Extract the [x, y] coordinate from the center of the cell holding the provided text.  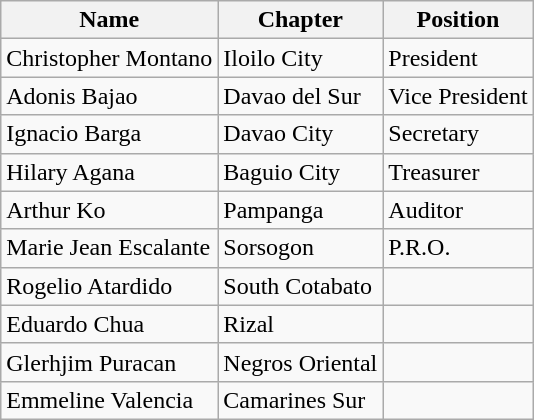
Marie Jean Escalante [110, 248]
Arthur Ko [110, 210]
Secretary [458, 134]
Auditor [458, 210]
Treasurer [458, 172]
Pampanga [300, 210]
Christopher Montano [110, 58]
Adonis Bajao [110, 96]
Sorsogon [300, 248]
Ignacio Barga [110, 134]
Glerhjim Puracan [110, 362]
Davao City [300, 134]
Camarines Sur [300, 400]
Hilary Agana [110, 172]
P.R.O. [458, 248]
Rizal [300, 324]
Rogelio Atardido [110, 286]
Vice President [458, 96]
Emmeline Valencia [110, 400]
Eduardo Chua [110, 324]
Baguio City [300, 172]
Name [110, 20]
South Cotabato [300, 286]
Negros Oriental [300, 362]
Iloilo City [300, 58]
Chapter [300, 20]
President [458, 58]
Davao del Sur [300, 96]
Position [458, 20]
